Output the (x, y) coordinate of the center of the cell containing the given text.  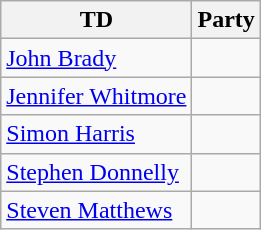
Simon Harris (96, 134)
John Brady (96, 58)
Stephen Donnelly (96, 172)
TD (96, 20)
Jennifer Whitmore (96, 96)
Steven Matthews (96, 210)
Party (226, 20)
